Return (X, Y) of the center of cell containing provided text 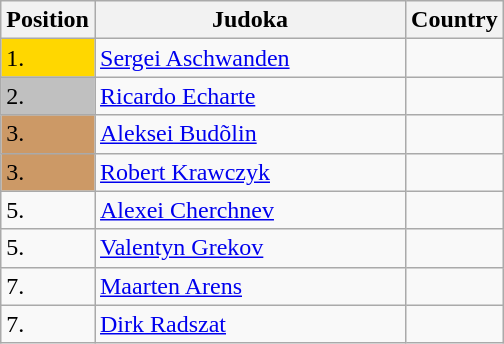
Judoka (250, 20)
Ricardo Echarte (250, 96)
Maarten Arens (250, 286)
Position (48, 20)
1. (48, 58)
Alexei Cherchnev (250, 210)
Country (455, 20)
Sergei Aschwanden (250, 58)
Robert Krawczyk (250, 172)
2. (48, 96)
Valentyn Grekov (250, 248)
Dirk Radszat (250, 324)
Aleksei Budõlin (250, 134)
